Return the (X, Y) coordinate for the center point of the cell that contains the specified text.  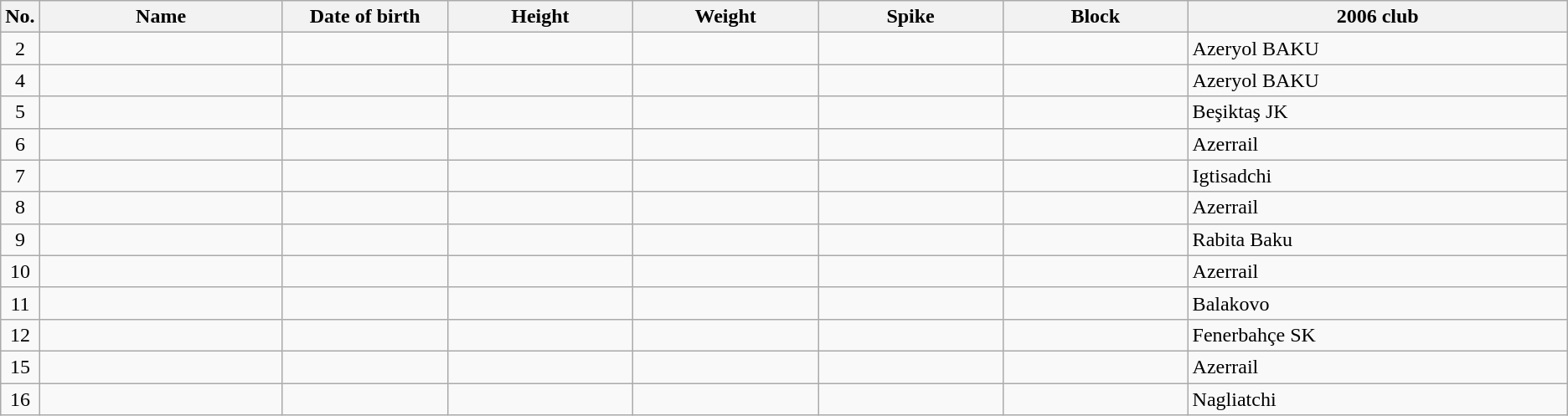
Fenerbahçe SK (1377, 335)
Weight (725, 17)
16 (20, 399)
Block (1096, 17)
4 (20, 80)
12 (20, 335)
No. (20, 17)
10 (20, 271)
2 (20, 49)
5 (20, 112)
Date of birth (365, 17)
6 (20, 144)
Beşiktaş JK (1377, 112)
8 (20, 208)
2006 club (1377, 17)
15 (20, 367)
9 (20, 239)
Height (539, 17)
Rabita Baku (1377, 239)
Nagliatchi (1377, 399)
Spike (911, 17)
7 (20, 176)
11 (20, 303)
Name (161, 17)
Balakovo (1377, 303)
Igtisadchi (1377, 176)
